Search for the cell housing the specified text and yield its [X, Y] center coordinate. 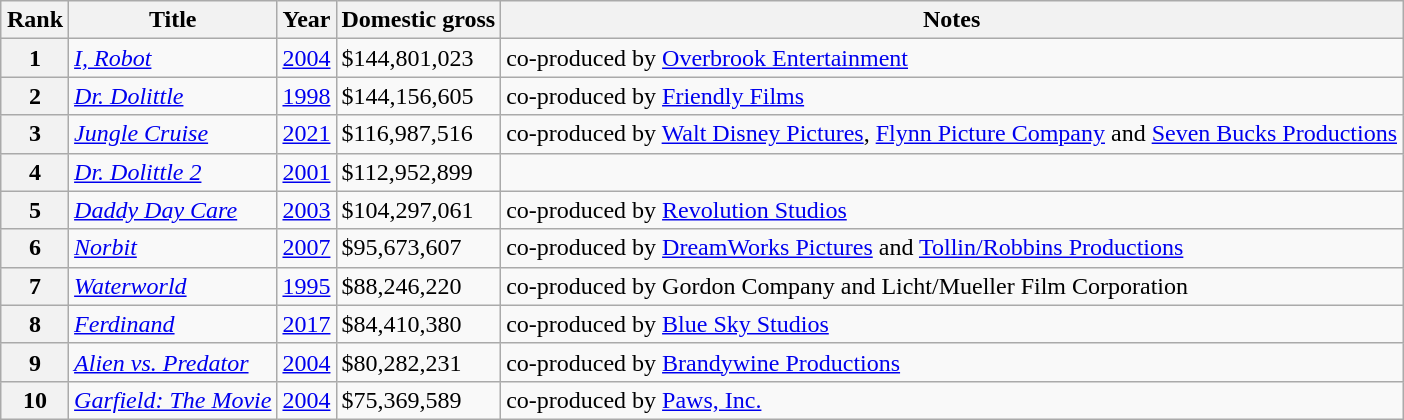
co-produced by Friendly Films [952, 96]
$116,987,516 [418, 134]
2017 [306, 324]
Year [306, 20]
$84,410,380 [418, 324]
3 [34, 134]
2021 [306, 134]
$144,801,023 [418, 58]
co-produced by Gordon Company and Licht/Mueller Film Corporation [952, 286]
2007 [306, 248]
Title [173, 20]
Dr. Dolittle 2 [173, 172]
Alien vs. Predator [173, 362]
7 [34, 286]
$144,156,605 [418, 96]
Ferdinand [173, 324]
Notes [952, 20]
$104,297,061 [418, 210]
co-produced by Overbrook Entertainment [952, 58]
2 [34, 96]
co-produced by DreamWorks Pictures and Tollin/Robbins Productions [952, 248]
Domestic gross [418, 20]
Waterworld [173, 286]
Garfield: The Movie [173, 400]
co-produced by Blue Sky Studios [952, 324]
Dr. Dolittle [173, 96]
10 [34, 400]
8 [34, 324]
9 [34, 362]
Norbit [173, 248]
1 [34, 58]
$75,369,589 [418, 400]
co-produced by Paws, Inc. [952, 400]
Rank [34, 20]
Daddy Day Care [173, 210]
2003 [306, 210]
co-produced by Revolution Studios [952, 210]
1995 [306, 286]
$88,246,220 [418, 286]
1998 [306, 96]
$112,952,899 [418, 172]
2001 [306, 172]
5 [34, 210]
Jungle Cruise [173, 134]
6 [34, 248]
$80,282,231 [418, 362]
co-produced by Walt Disney Pictures, Flynn Picture Company and Seven Bucks Productions [952, 134]
co-produced by Brandywine Productions [952, 362]
4 [34, 172]
I, Robot [173, 58]
$95,673,607 [418, 248]
